Scan for the cell matching the given text and deliver its [X, Y] coordinate at center. 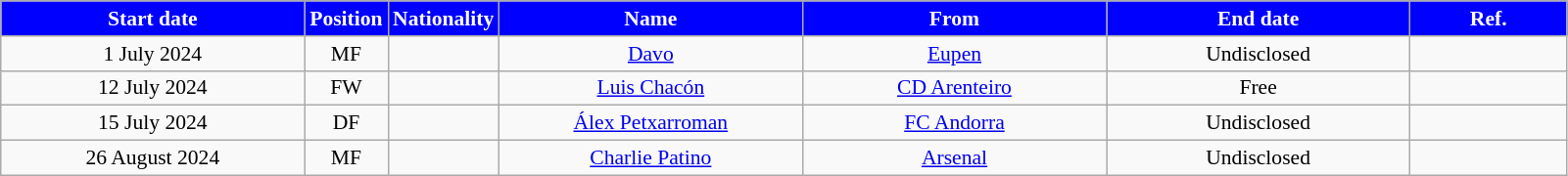
Arsenal [954, 158]
Position [347, 19]
26 August 2024 [153, 158]
Ref. [1489, 19]
FW [347, 88]
Davo [650, 54]
15 July 2024 [153, 123]
Charlie Patino [650, 158]
Free [1259, 88]
Start date [153, 19]
DF [347, 123]
Álex Petxarroman [650, 123]
Eupen [954, 54]
Luis Chacón [650, 88]
Name [650, 19]
1 July 2024 [153, 54]
Nationality [443, 19]
From [954, 19]
End date [1259, 19]
CD Arenteiro [954, 88]
FC Andorra [954, 123]
12 July 2024 [153, 88]
